Find where the given text appears and provide that cell's center as [x, y] coordinate. 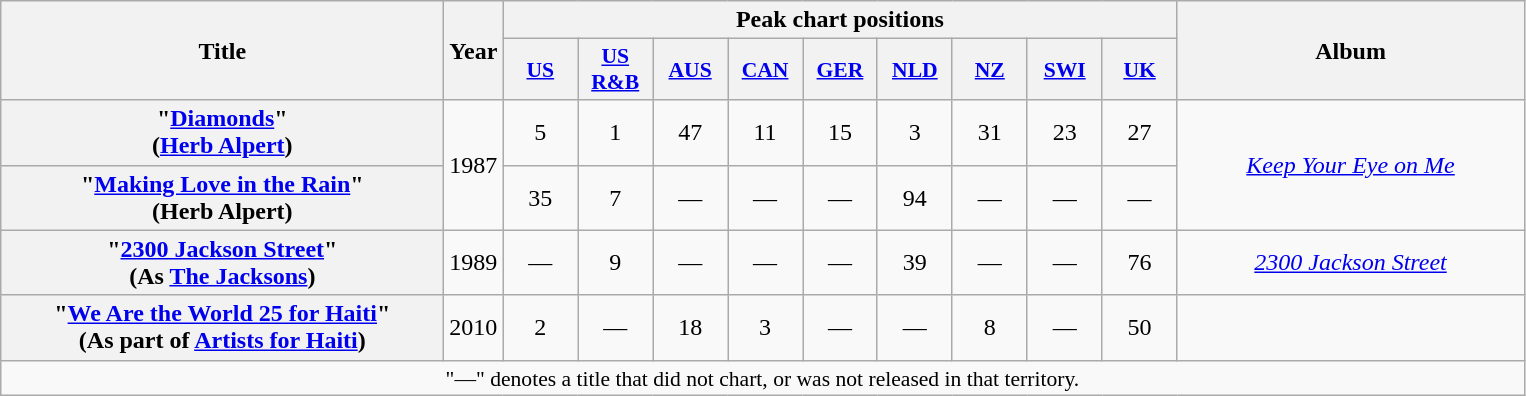
7 [616, 198]
35 [540, 198]
2300 Jackson Street [1350, 262]
US [540, 70]
SWI [1064, 70]
NZ [990, 70]
1987 [474, 165]
18 [690, 328]
23 [1064, 132]
8 [990, 328]
NLD [914, 70]
Year [474, 50]
GER [840, 70]
"2300 Jackson Street"(As The Jacksons) [222, 262]
15 [840, 132]
39 [914, 262]
Album [1350, 50]
"Diamonds"(Herb Alpert) [222, 132]
"Making Love in the Rain"(Herb Alpert) [222, 198]
"We Are the World 25 for Haiti" (As part of Artists for Haiti) [222, 328]
94 [914, 198]
11 [766, 132]
Peak chart positions [840, 20]
76 [1140, 262]
Keep Your Eye on Me [1350, 165]
47 [690, 132]
UK [1140, 70]
9 [616, 262]
AUS [690, 70]
"—" denotes a title that did not chart, or was not released in that territory. [762, 378]
2010 [474, 328]
2 [540, 328]
27 [1140, 132]
31 [990, 132]
1989 [474, 262]
Title [222, 50]
1 [616, 132]
US R&B [616, 70]
CAN [766, 70]
50 [1140, 328]
5 [540, 132]
